Locate the cell with the specified text and output its [x, y] center coordinate. 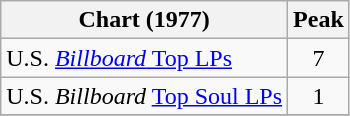
U.S. Billboard Top LPs [144, 58]
1 [319, 96]
Chart (1977) [144, 20]
U.S. Billboard Top Soul LPs [144, 96]
Peak [319, 20]
7 [319, 58]
